Find where the given text appears and provide that cell's center as [x, y] coordinate. 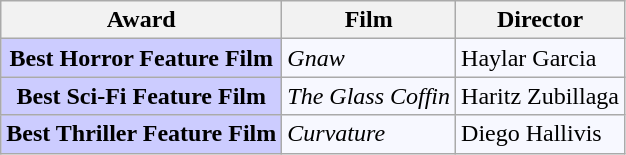
Best Sci-Fi Feature Film [142, 96]
Director [540, 20]
The Glass Coffin [369, 96]
Haritz Zubillaga [540, 96]
Gnaw [369, 58]
Diego Hallivis [540, 134]
Film [369, 20]
Best Thriller Feature Film [142, 134]
Curvature [369, 134]
Award [142, 20]
Best Horror Feature Film [142, 58]
Haylar Garcia [540, 58]
